Return the [X, Y] coordinate for the center point of the cell that contains the specified text.  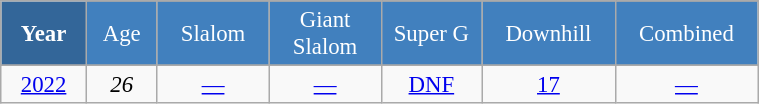
Super G [432, 34]
17 [549, 85]
Combined [686, 34]
Slalom [213, 34]
GiantSlalom [325, 34]
2022 [44, 85]
DNF [432, 85]
Downhill [549, 34]
Year [44, 34]
Age [122, 34]
26 [122, 85]
